Extract the (x, y) coordinate from the center of the cell holding the provided text.  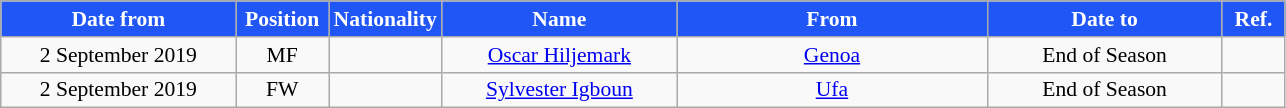
Date from (118, 19)
MF (282, 55)
Ufa (832, 90)
Genoa (832, 55)
Date to (1104, 19)
Sylvester Igboun (560, 90)
Ref. (1254, 19)
Oscar Hiljemark (560, 55)
Position (282, 19)
FW (282, 90)
Nationality (384, 19)
From (832, 19)
Name (560, 19)
